Return [X, Y] of the center of cell containing provided text 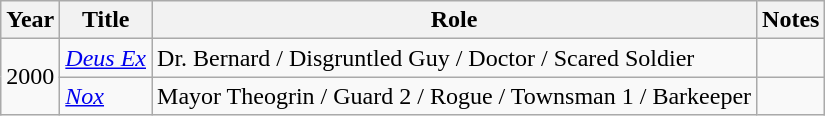
Notes [791, 20]
Deus Ex [106, 58]
Title [106, 20]
Mayor Theogrin / Guard 2 / Rogue / Townsman 1 / Barkeeper [454, 96]
Year [30, 20]
Dr. Bernard / Disgruntled Guy / Doctor / Scared Soldier [454, 58]
Nox [106, 96]
2000 [30, 77]
Role [454, 20]
